Output the (X, Y) coordinate of the center of the cell containing the given text.  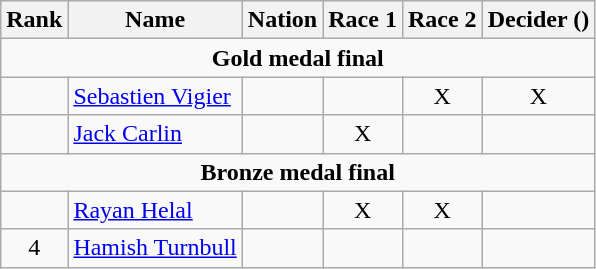
Rayan Helal (155, 210)
Sebastien Vigier (155, 96)
Race 2 (442, 20)
Hamish Turnbull (155, 248)
Gold medal final (298, 58)
Decider () (538, 20)
Nation (282, 20)
Bronze medal final (298, 172)
Rank (34, 20)
Race 1 (363, 20)
Name (155, 20)
Jack Carlin (155, 134)
4 (34, 248)
